Capture the cell that displays the provided text and extract its [x, y] central coordinate. 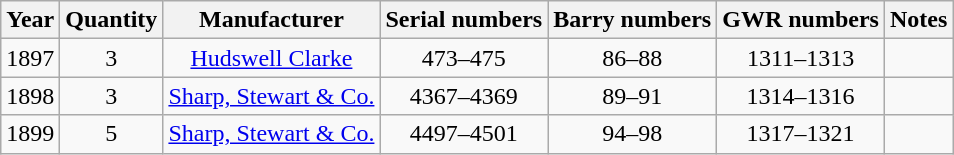
Year [30, 20]
1898 [30, 96]
Notes [918, 20]
94–98 [632, 134]
Manufacturer [272, 20]
4367–4369 [464, 96]
473–475 [464, 58]
GWR numbers [801, 20]
1897 [30, 58]
Quantity [112, 20]
Serial numbers [464, 20]
89–91 [632, 96]
Barry numbers [632, 20]
1311–1313 [801, 58]
4497–4501 [464, 134]
1314–1316 [801, 96]
Hudswell Clarke [272, 58]
5 [112, 134]
1317–1321 [801, 134]
1899 [30, 134]
86–88 [632, 58]
